Identify which cell holds the provided text, then report its [x, y] central coordinate. 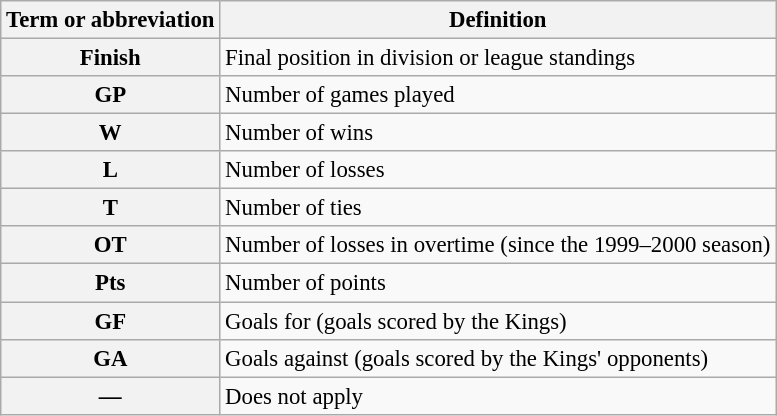
Definition [498, 20]
Does not apply [498, 396]
Number of losses [498, 170]
— [110, 396]
W [110, 133]
GP [110, 95]
GF [110, 321]
Goals for (goals scored by the Kings) [498, 321]
Number of ties [498, 208]
Term or abbreviation [110, 20]
Final position in division or league standings [498, 58]
Number of points [498, 283]
Goals against (goals scored by the Kings' opponents) [498, 358]
L [110, 170]
Number of games played [498, 95]
Finish [110, 58]
Number of losses in overtime (since the 1999–2000 season) [498, 245]
Number of wins [498, 133]
Pts [110, 283]
OT [110, 245]
GA [110, 358]
T [110, 208]
